Extract the (x, y) coordinate from the center of the cell holding the provided text.  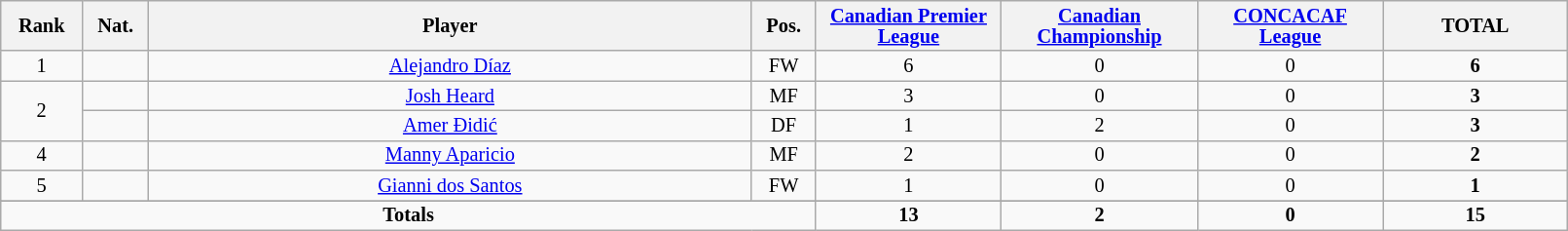
Nat. (116, 25)
Rank (42, 25)
Pos. (784, 25)
4 (42, 156)
Gianni dos Santos (450, 185)
Manny Aparicio (450, 156)
5 (42, 185)
Alejandro Díaz (450, 66)
Player (450, 25)
Totals (409, 214)
15 (1476, 214)
Josh Heard (450, 96)
13 (908, 214)
DF (784, 125)
CONCACAF League (1290, 25)
Canadian Premier League (908, 25)
Amer Đidić (450, 125)
TOTAL (1476, 25)
Canadian Championship (1100, 25)
